Search for the cell housing the specified text and yield its [X, Y] center coordinate. 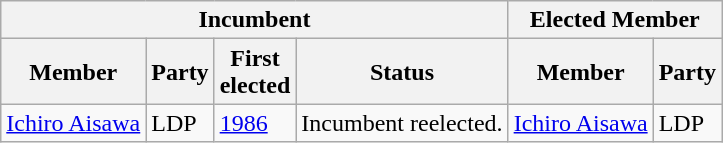
Incumbent reelected. [402, 123]
Incumbent [254, 20]
1986 [255, 123]
Status [402, 72]
Elected Member [614, 20]
Firstelected [255, 72]
